Locate the cell with the specified text and output its [x, y] center coordinate. 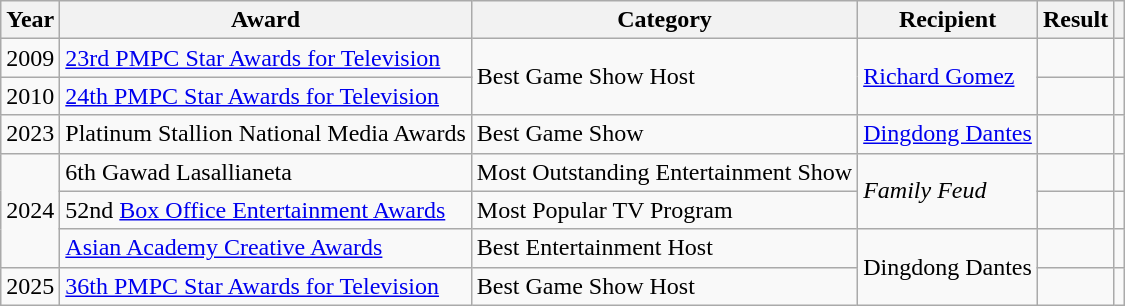
Most Outstanding Entertainment Show [664, 172]
6th Gawad Lasallianeta [266, 172]
52nd Box Office Entertainment Awards [266, 210]
Year [30, 20]
2010 [30, 96]
Family Feud [948, 191]
24th PMPC Star Awards for Television [266, 96]
Asian Academy Creative Awards [266, 248]
2025 [30, 286]
2009 [30, 58]
Most Popular TV Program [664, 210]
Best Game Show [664, 134]
23rd PMPC Star Awards for Television [266, 58]
Category [664, 20]
Platinum Stallion National Media Awards [266, 134]
Best Entertainment Host [664, 248]
2024 [30, 210]
Recipient [948, 20]
Richard Gomez [948, 77]
2023 [30, 134]
36th PMPC Star Awards for Television [266, 286]
Award [266, 20]
Result [1075, 20]
